Return the [X, Y] coordinate for the center point of the cell that contains the specified text.  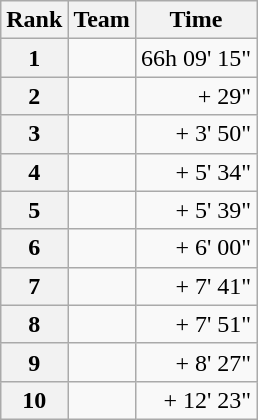
2 [34, 96]
4 [34, 172]
Team [102, 20]
8 [34, 324]
+ 8' 27" [196, 362]
+ 29" [196, 96]
9 [34, 362]
+ 12' 23" [196, 400]
Time [196, 20]
+ 7' 41" [196, 286]
Rank [34, 20]
+ 5' 34" [196, 172]
7 [34, 286]
5 [34, 210]
3 [34, 134]
+ 5' 39" [196, 210]
+ 3' 50" [196, 134]
66h 09' 15" [196, 58]
10 [34, 400]
1 [34, 58]
6 [34, 248]
+ 7' 51" [196, 324]
+ 6' 00" [196, 248]
